Find where the given text appears and provide that cell's center as (X, Y) coordinate. 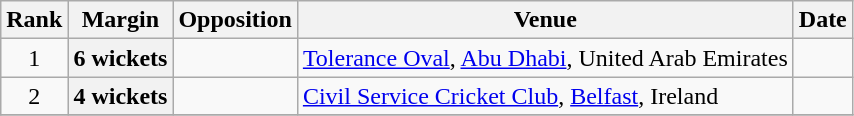
6 wickets (120, 58)
Civil Service Cricket Club, Belfast, Ireland (545, 96)
Rank (34, 20)
Date (822, 20)
Venue (545, 20)
Margin (120, 20)
2 (34, 96)
Opposition (235, 20)
4 wickets (120, 96)
1 (34, 58)
Tolerance Oval, Abu Dhabi, United Arab Emirates (545, 58)
